Provide the [x, y] coordinate of the cell's center where the given text is located.  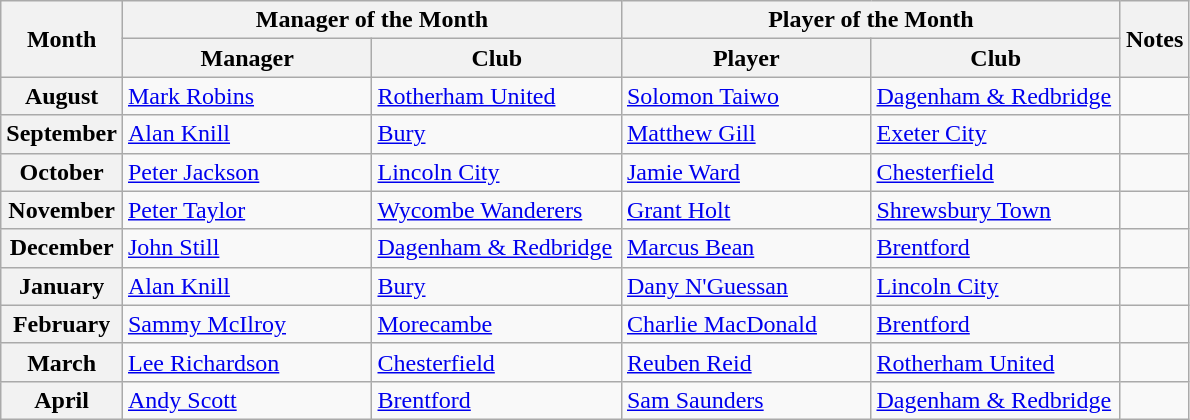
Matthew Gill [746, 134]
Reuben Reid [746, 362]
Player of the Month [870, 20]
September [62, 134]
February [62, 324]
Solomon Taiwo [746, 96]
April [62, 400]
John Still [246, 248]
Exeter City [996, 134]
Shrewsbury Town [996, 210]
Lee Richardson [246, 362]
Jamie Ward [746, 172]
Sammy McIlroy [246, 324]
December [62, 248]
Player [746, 58]
Marcus Bean [746, 248]
Charlie MacDonald [746, 324]
November [62, 210]
Peter Taylor [246, 210]
January [62, 286]
August [62, 96]
Peter Jackson [246, 172]
Manager of the Month [372, 20]
Notes [1154, 39]
Manager [246, 58]
March [62, 362]
October [62, 172]
Mark Robins [246, 96]
Month [62, 39]
Wycombe Wanderers [496, 210]
Andy Scott [246, 400]
Dany N'Guessan [746, 286]
Morecambe [496, 324]
Grant Holt [746, 210]
Sam Saunders [746, 400]
